For the text-containing cell, return its midpoint in (x, y) coordinate format. 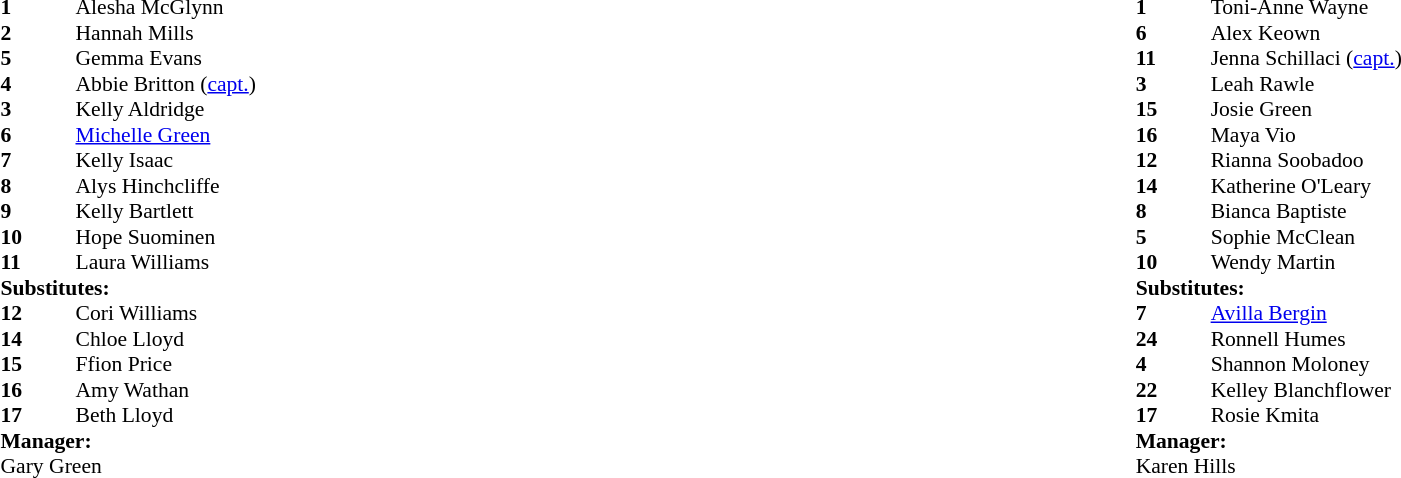
Kelly Aldridge (166, 109)
Hope Suominen (166, 237)
Substitutes: (128, 288)
Manager: (128, 441)
Laura Williams (166, 263)
Michelle Green (166, 135)
Gemma Evans (166, 59)
9 (38, 211)
Amy Wathan (166, 390)
Hannah Mills (166, 33)
Alys Hinchcliffe (166, 186)
24 (1174, 339)
Abbie Britton (capt.) (166, 84)
Ffion Price (166, 365)
Cori Williams (166, 313)
22 (1174, 390)
Kelly Bartlett (166, 211)
Chloe Lloyd (166, 339)
2 (38, 33)
Beth Lloyd (166, 415)
Kelly Isaac (166, 161)
